Locate the cell with the specified text and output its [X, Y] center coordinate. 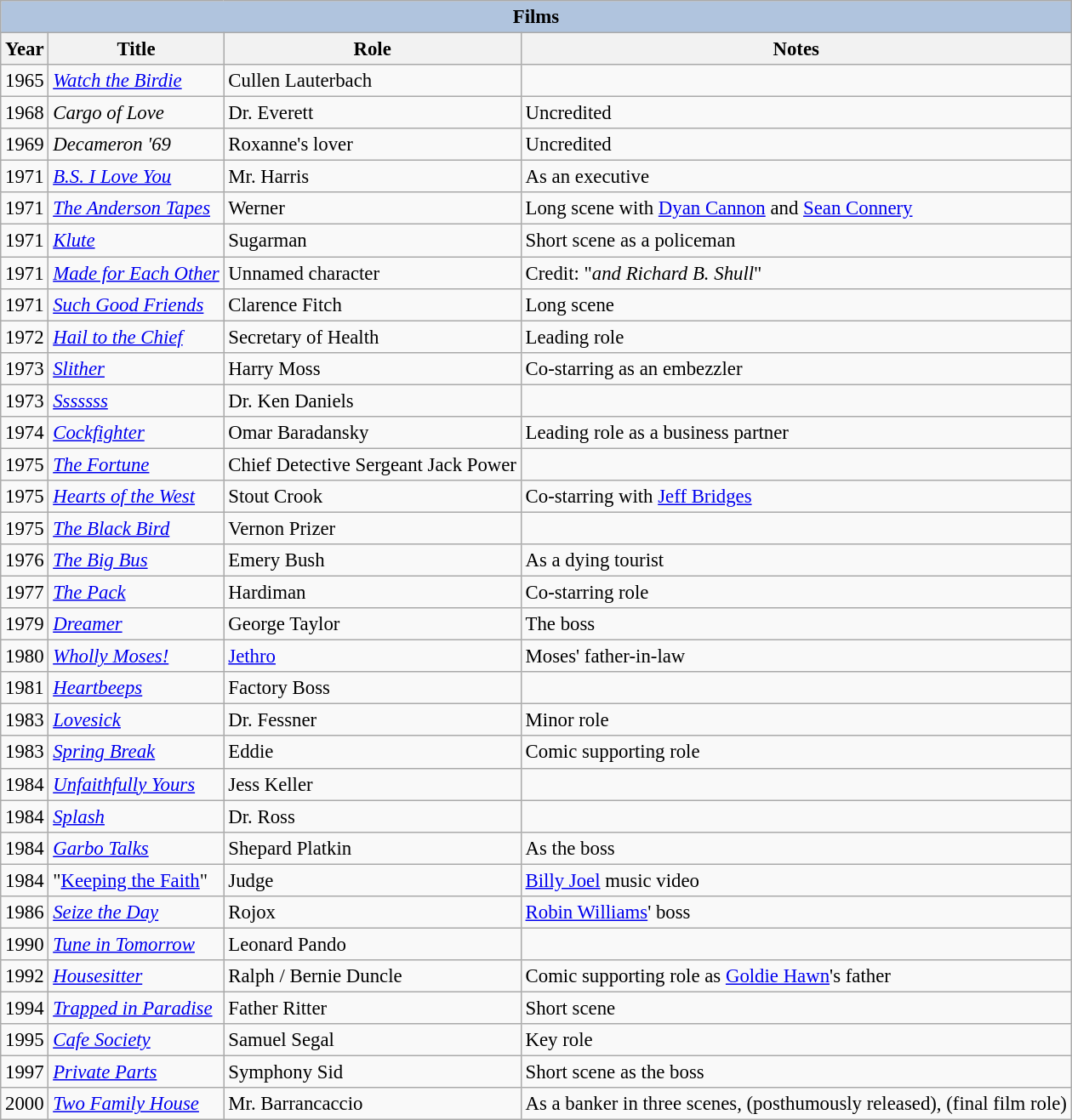
Comic supporting role [796, 753]
Hearts of the West [136, 497]
Co-starring role [796, 593]
Spring Break [136, 753]
Cargo of Love [136, 113]
The Black Bird [136, 528]
Unnamed character [373, 273]
Cockfighter [136, 433]
Dr. Everett [373, 113]
1994 [25, 1008]
Lovesick [136, 720]
1969 [25, 145]
Decameron '69 [136, 145]
Films [536, 17]
Housesitter [136, 976]
Stout Crook [373, 497]
Role [373, 49]
Emery Bush [373, 560]
Mr. Barrancaccio [373, 1104]
Long scene with Dyan Cannon and Sean Connery [796, 208]
1976 [25, 560]
Key role [796, 1040]
Chief Detective Sergeant Jack Power [373, 464]
Werner [373, 208]
Billy Joel music video [796, 880]
1997 [25, 1072]
Trapped in Paradise [136, 1008]
2000 [25, 1104]
Cafe Society [136, 1040]
Dr. Ross [373, 816]
Short scene as a policeman [796, 241]
Title [136, 49]
Private Parts [136, 1072]
Leading role as a business partner [796, 433]
Shepard Platkin [373, 848]
Slither [136, 368]
Harry Moss [373, 368]
As a dying tourist [796, 560]
Robin Williams' boss [796, 912]
Watch the Birdie [136, 81]
Sugarman [373, 241]
Eddie [373, 753]
Unfaithfully Yours [136, 784]
Co-starring as an embezzler [796, 368]
1968 [25, 113]
Heartbeeps [136, 688]
1992 [25, 976]
Clarence Fitch [373, 304]
Sssssss [136, 401]
Made for Each Other [136, 273]
Symphony Sid [373, 1072]
"Keeping the Faith" [136, 880]
Leading role [796, 337]
1972 [25, 337]
1986 [25, 912]
Such Good Friends [136, 304]
Co-starring with Jeff Bridges [796, 497]
Klute [136, 241]
Splash [136, 816]
B.S. I Love You [136, 177]
Minor role [796, 720]
Moses' father-in-law [796, 657]
Tune in Tomorrow [136, 944]
Vernon Prizer [373, 528]
1980 [25, 657]
Cullen Lauterbach [373, 81]
Two Family House [136, 1104]
The Anderson Tapes [136, 208]
1990 [25, 944]
Credit: "and Richard B. Shull" [796, 273]
Notes [796, 49]
Short scene as the boss [796, 1072]
1974 [25, 433]
Garbo Talks [136, 848]
Mr. Harris [373, 177]
Year [25, 49]
George Taylor [373, 624]
Wholly Moses! [136, 657]
Seize the Day [136, 912]
1995 [25, 1040]
The Fortune [136, 464]
1965 [25, 81]
Jethro [373, 657]
Short scene [796, 1008]
Dr. Ken Daniels [373, 401]
Omar Baradansky [373, 433]
Father Ritter [373, 1008]
The Pack [136, 593]
Rojox [373, 912]
Factory Boss [373, 688]
1979 [25, 624]
The Big Bus [136, 560]
The boss [796, 624]
As an executive [796, 177]
1977 [25, 593]
Secretary of Health [373, 337]
Hail to the Chief [136, 337]
Comic supporting role as Goldie Hawn's father [796, 976]
Dreamer [136, 624]
Jess Keller [373, 784]
Ralph / Bernie Duncle [373, 976]
Judge [373, 880]
Dr. Fessner [373, 720]
1981 [25, 688]
Samuel Segal [373, 1040]
Hardiman [373, 593]
As a banker in three scenes, (posthumously released), (final film role) [796, 1104]
Long scene [796, 304]
As the boss [796, 848]
Roxanne's lover [373, 145]
Leonard Pando [373, 944]
